Detect which cell encompasses the target text, then output its [X, Y] center coordinate. 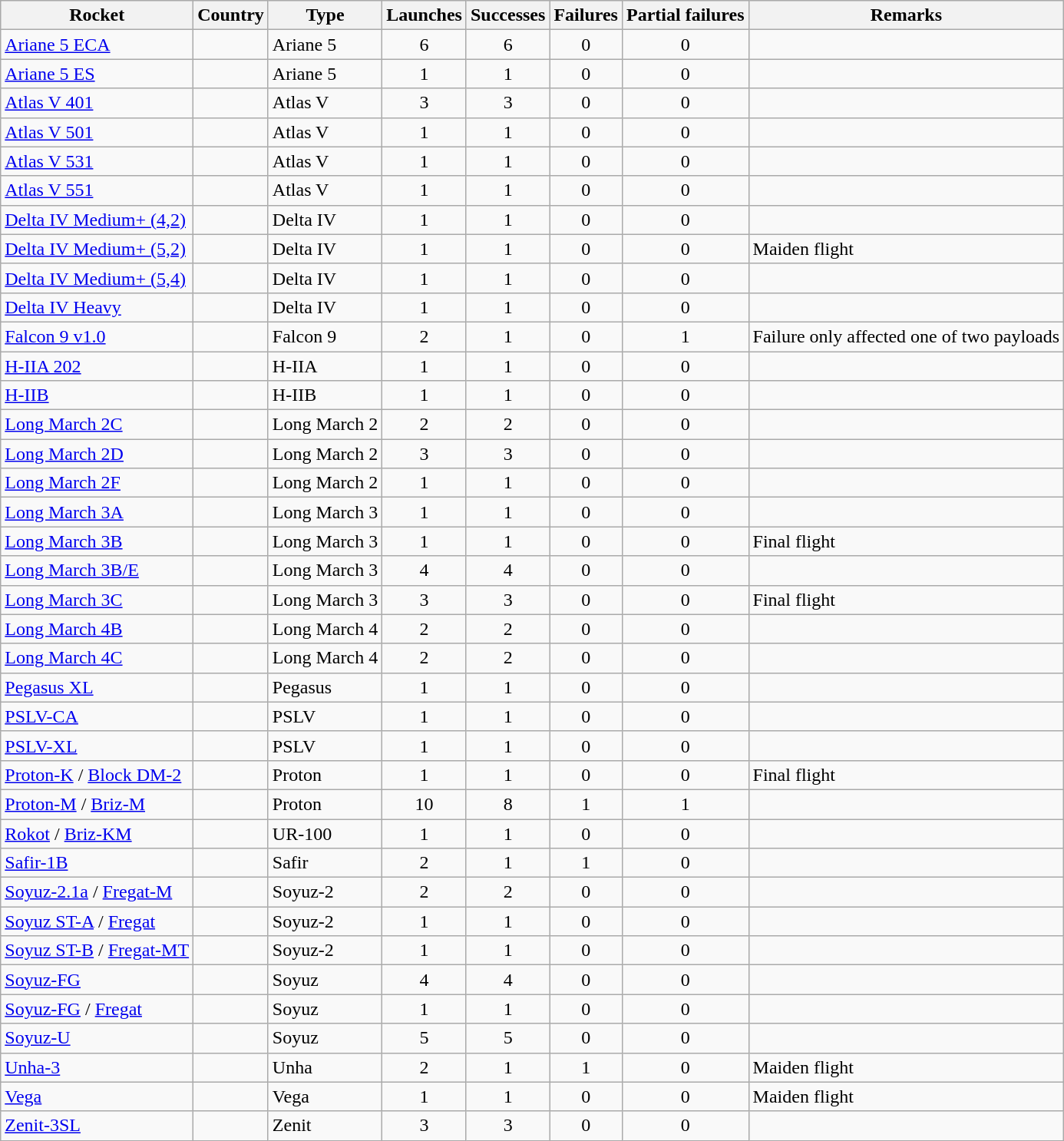
Country [231, 15]
PSLV-XL [97, 746]
Atlas V 531 [97, 161]
Long March 2F [97, 483]
Rocket [97, 15]
Type [325, 15]
Soyuz-FG / Fregat [97, 1009]
Delta IV Medium+ (5,4) [97, 278]
Proton-M / Briz-M [97, 804]
Long March 4B [97, 629]
Falcon 9 [325, 336]
Unha-3 [97, 1067]
H-IIA [325, 366]
PSLV-CA [97, 716]
Atlas V 551 [97, 190]
Launches [425, 15]
Successes [507, 15]
Partial failures [685, 15]
Delta IV Medium+ (5,2) [97, 249]
Failures [587, 15]
Long March 4C [97, 658]
8 [507, 804]
Soyuz ST-B / Fregat-MT [97, 951]
Long March 2D [97, 454]
Rokot / Briz-KM [97, 833]
Long March 3C [97, 600]
Atlas V 501 [97, 132]
Zenit [325, 1126]
Long March 3B/E [97, 570]
Zenit-3SL [97, 1126]
Safir [325, 863]
Soyuz-U [97, 1038]
Soyuz-2.1a / Fregat-M [97, 892]
Long March 3B [97, 541]
Soyuz ST-A / Fregat [97, 921]
Pegasus XL [97, 687]
Atlas V 401 [97, 103]
Delta IV Heavy [97, 307]
Soyuz-FG [97, 980]
Proton-K / Block DM-2 [97, 775]
Pegasus [325, 687]
H-IIA 202 [97, 366]
10 [425, 804]
Failure only affected one of two payloads [906, 336]
Ariane 5 ES [97, 74]
UR-100 [325, 833]
Long March 2C [97, 425]
Safir-1B [97, 863]
Long March 3A [97, 512]
Delta IV Medium+ (4,2) [97, 220]
Remarks [906, 15]
Unha [325, 1067]
Ariane 5 ECA [97, 45]
Falcon 9 v1.0 [97, 336]
